Locate the cell with the specified text and output its (X, Y) center coordinate. 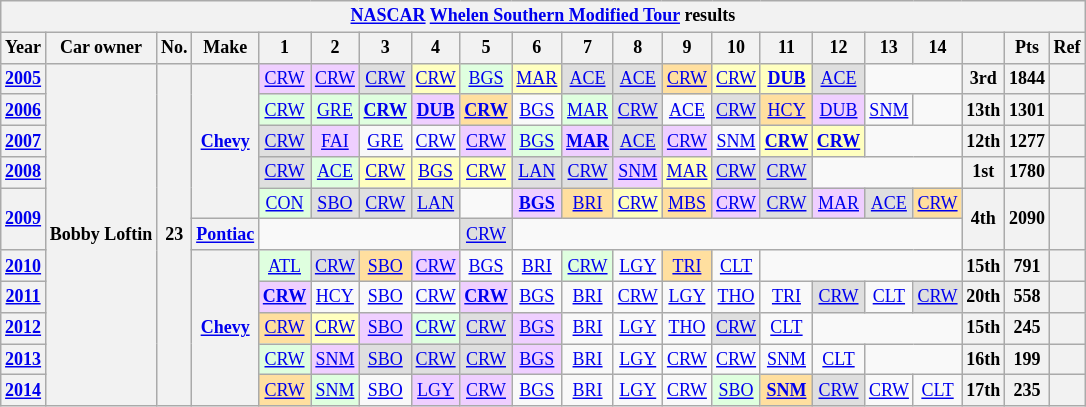
2011 (24, 296)
2009 (24, 219)
11 (786, 48)
2090 (1028, 219)
13 (890, 48)
4 (436, 48)
12 (838, 48)
Ref (1067, 48)
245 (1028, 328)
235 (1028, 390)
23 (174, 234)
2008 (24, 172)
10 (736, 48)
1st (984, 172)
17th (984, 390)
16th (984, 360)
NASCAR Whelen Southern Modified Tour results (543, 16)
2013 (24, 360)
6 (537, 48)
5 (486, 48)
CON (284, 204)
Bobby Loftin (100, 234)
14 (938, 48)
2007 (24, 140)
No. (174, 48)
558 (1028, 296)
199 (1028, 360)
Make (226, 48)
Pontiac (226, 234)
3 (385, 48)
1 (284, 48)
3rd (984, 78)
2005 (24, 78)
2010 (24, 266)
1780 (1028, 172)
1844 (1028, 78)
20th (984, 296)
2014 (24, 390)
4th (984, 219)
Year (24, 48)
2 (336, 48)
2006 (24, 110)
1277 (1028, 140)
MBS (687, 204)
2012 (24, 328)
13th (984, 110)
1301 (1028, 110)
7 (588, 48)
Pts (1028, 48)
12th (984, 140)
FAI (336, 140)
ATL (284, 266)
9 (687, 48)
791 (1028, 266)
8 (638, 48)
Car owner (100, 48)
